Pinpoint the cell where the given text exists, returning its [X, Y] midpoint coordinate. 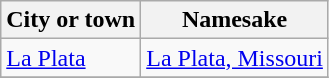
City or town [71, 20]
Namesake [235, 20]
La Plata, Missouri [235, 58]
La Plata [71, 58]
